Return the [x, y] coordinate for the center point of the cell that contains the specified text.  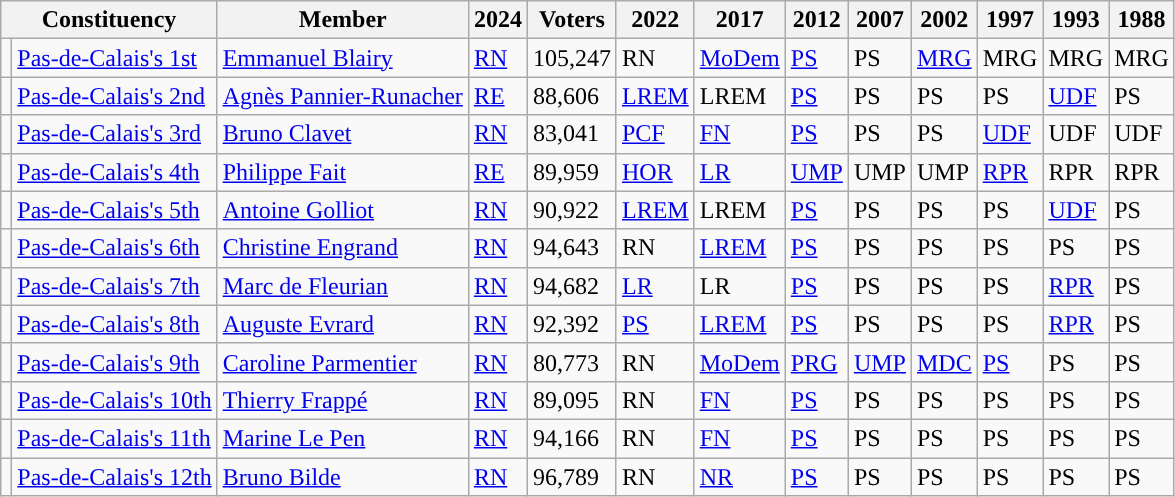
Pas-de-Calais's 6th [114, 248]
Pas-de-Calais's 5th [114, 210]
Pas-de-Calais's 11th [114, 438]
92,392 [572, 324]
Pas-de-Calais's 3rd [114, 134]
2002 [944, 20]
Antoine Golliot [342, 210]
PRG [816, 362]
PCF [655, 134]
2012 [816, 20]
Pas-de-Calais's 9th [114, 362]
90,922 [572, 210]
2007 [880, 20]
2024 [498, 20]
Pas-de-Calais's 10th [114, 400]
Pas-de-Calais's 2nd [114, 96]
Bruno Bilde [342, 477]
Thierry Frappé [342, 400]
89,959 [572, 172]
Pas-de-Calais's 4th [114, 172]
Christine Engrand [342, 248]
Pas-de-Calais's 8th [114, 324]
2017 [740, 20]
Pas-de-Calais's 12th [114, 477]
MDC [944, 362]
Marine Le Pen [342, 438]
88,606 [572, 96]
Philippe Fait [342, 172]
Agnès Pannier-Runacher [342, 96]
2022 [655, 20]
Member [342, 20]
Pas-de-Calais's 1st [114, 58]
Caroline Parmentier [342, 362]
94,643 [572, 248]
1993 [1076, 20]
94,166 [572, 438]
NR [740, 477]
80,773 [572, 362]
Marc de Fleurian [342, 286]
Voters [572, 20]
105,247 [572, 58]
Emmanuel Blairy [342, 58]
Constituency [109, 20]
HOR [655, 172]
94,682 [572, 286]
Pas-de-Calais's 7th [114, 286]
Auguste Evrard [342, 324]
96,789 [572, 477]
89,095 [572, 400]
1988 [1142, 20]
1997 [1010, 20]
83,041 [572, 134]
Bruno Clavet [342, 134]
